Determine the [X, Y] coordinate at the center of the cell enclosing the given text.  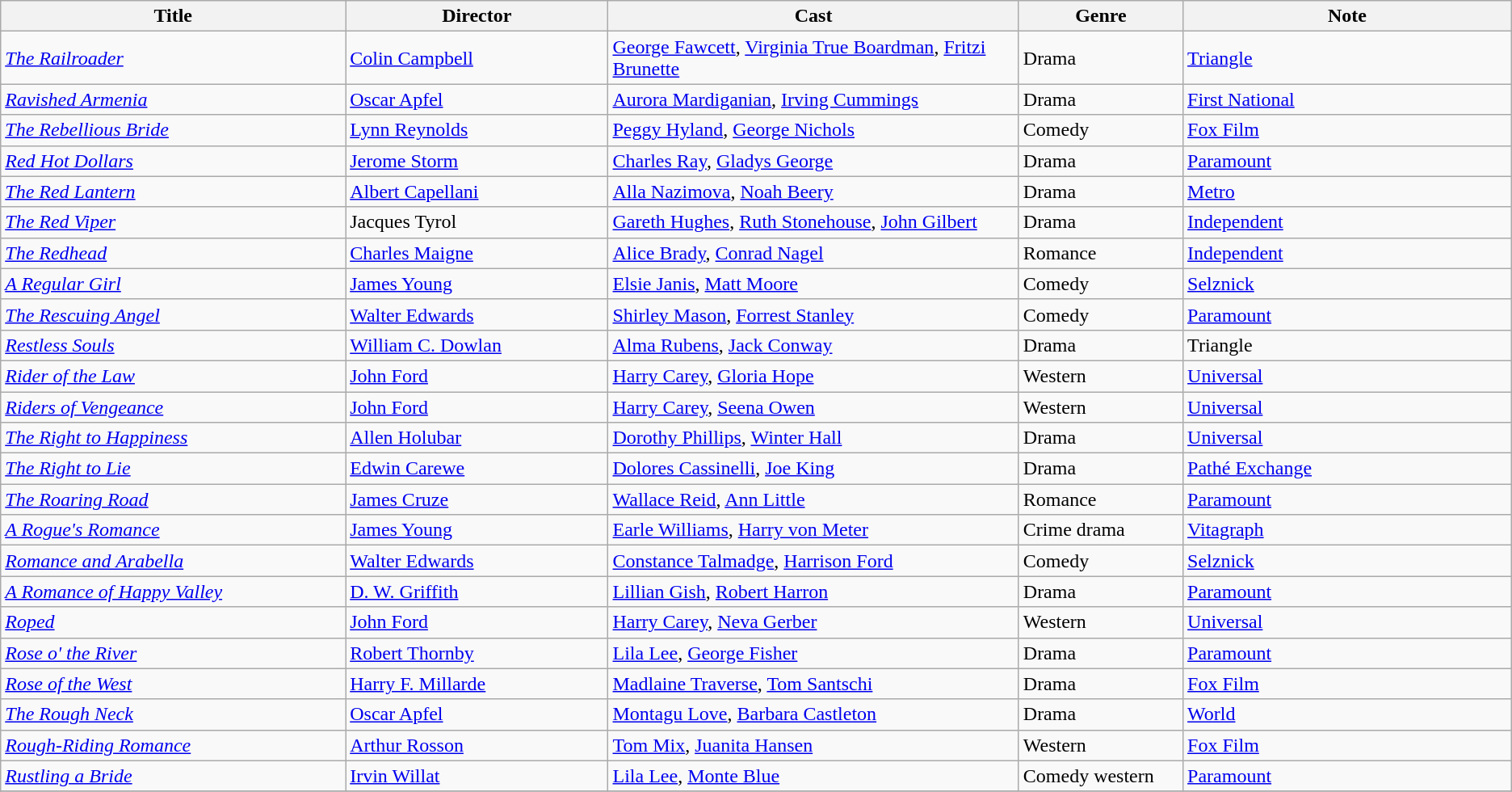
Dolores Cassinelli, Joe King [813, 469]
The Rebellious Bride [173, 130]
Romance and Arabella [173, 561]
A Romance of Happy Valley [173, 592]
The Right to Lie [173, 469]
The Red Viper [173, 222]
Jacques Tyrol [477, 222]
Arthur Rosson [477, 745]
Cast [813, 16]
Note [1347, 16]
Jerome Storm [477, 161]
Montagu Love, Barbara Castleton [813, 714]
Comedy western [1100, 776]
Alice Brady, Conrad Nagel [813, 253]
The Rescuing Angel [173, 314]
A Rogue's Romance [173, 530]
Lynn Reynolds [477, 130]
Allen Holubar [477, 438]
Crime drama [1100, 530]
Rider of the Law [173, 376]
The Red Lantern [173, 192]
Aurora Mardiganian, Irving Cummings [813, 99]
Ravished Armenia [173, 99]
George Fawcett, Virginia True Boardman, Fritzi Brunette [813, 58]
Rustling a Bride [173, 776]
Director [477, 16]
Vitagraph [1347, 530]
Lila Lee, George Fisher [813, 653]
Colin Campbell [477, 58]
James Cruze [477, 499]
Red Hot Dollars [173, 161]
Edwin Carewe [477, 469]
The Railroader [173, 58]
Rose of the West [173, 684]
Restless Souls [173, 345]
Genre [1100, 16]
Tom Mix, Juanita Hansen [813, 745]
Peggy Hyland, George Nichols [813, 130]
Earle Williams, Harry von Meter [813, 530]
Charles Maigne [477, 253]
Dorothy Phillips, Winter Hall [813, 438]
Lillian Gish, Robert Harron [813, 592]
A Regular Girl [173, 284]
Harry Carey, Gloria Hope [813, 376]
Madlaine Traverse, Tom Santschi [813, 684]
Alla Nazimova, Noah Beery [813, 192]
Shirley Mason, Forrest Stanley [813, 314]
First National [1347, 99]
World [1347, 714]
Constance Talmadge, Harrison Ford [813, 561]
Lila Lee, Monte Blue [813, 776]
The Roaring Road [173, 499]
The Redhead [173, 253]
Harry Carey, Neva Gerber [813, 622]
Title [173, 16]
Alma Rubens, Jack Conway [813, 345]
Charles Ray, Gladys George [813, 161]
D. W. Griffith [477, 592]
Elsie Janis, Matt Moore [813, 284]
The Right to Happiness [173, 438]
Metro [1347, 192]
Harry F. Millarde [477, 684]
The Rough Neck [173, 714]
Albert Capellani [477, 192]
Wallace Reid, Ann Little [813, 499]
Rough-Riding Romance [173, 745]
Robert Thornby [477, 653]
Pathé Exchange [1347, 469]
Roped [173, 622]
Harry Carey, Seena Owen [813, 407]
Irvin Willat [477, 776]
William C. Dowlan [477, 345]
Rose o' the River [173, 653]
Riders of Vengeance [173, 407]
Gareth Hughes, Ruth Stonehouse, John Gilbert [813, 222]
